Scan for the cell matching the given text and deliver its [x, y] coordinate at center. 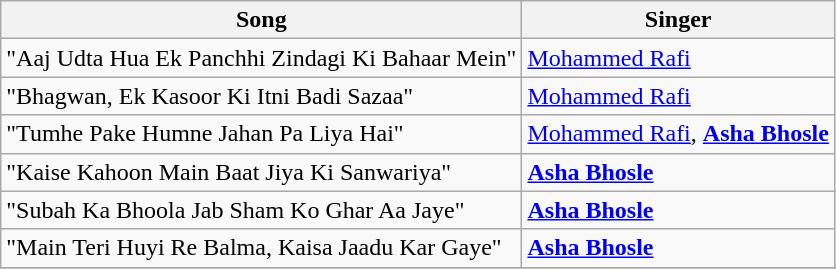
"Bhagwan, Ek Kasoor Ki Itni Badi Sazaa" [262, 96]
"Tumhe Pake Humne Jahan Pa Liya Hai" [262, 134]
"Main Teri Huyi Re Balma, Kaisa Jaadu Kar Gaye" [262, 248]
Song [262, 20]
"Subah Ka Bhoola Jab Sham Ko Ghar Aa Jaye" [262, 210]
Mohammed Rafi, Asha Bhosle [678, 134]
"Aaj Udta Hua Ek Panchhi Zindagi Ki Bahaar Mein" [262, 58]
Singer [678, 20]
"Kaise Kahoon Main Baat Jiya Ki Sanwariya" [262, 172]
